Return [X, Y] of the center of cell containing provided text 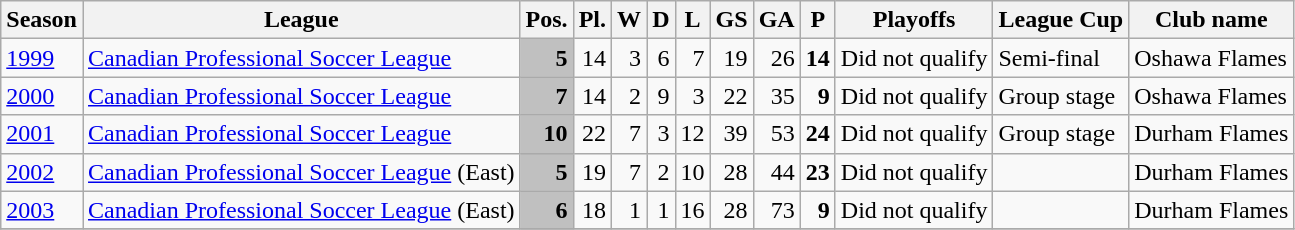
1999 [42, 58]
2003 [42, 210]
23 [818, 172]
12 [692, 134]
W [630, 20]
26 [776, 58]
39 [732, 134]
League Cup [1061, 20]
Semi-final [1061, 58]
53 [776, 134]
Playoffs [914, 20]
18 [592, 210]
P [818, 20]
73 [776, 210]
Pl. [592, 20]
Pos. [546, 20]
Club name [1212, 20]
2001 [42, 134]
2000 [42, 96]
44 [776, 172]
Season [42, 20]
GA [776, 20]
35 [776, 96]
16 [692, 210]
GS [732, 20]
League [301, 20]
2002 [42, 172]
24 [818, 134]
D [661, 20]
L [692, 20]
